Search for the cell housing the specified text and yield its (X, Y) center coordinate. 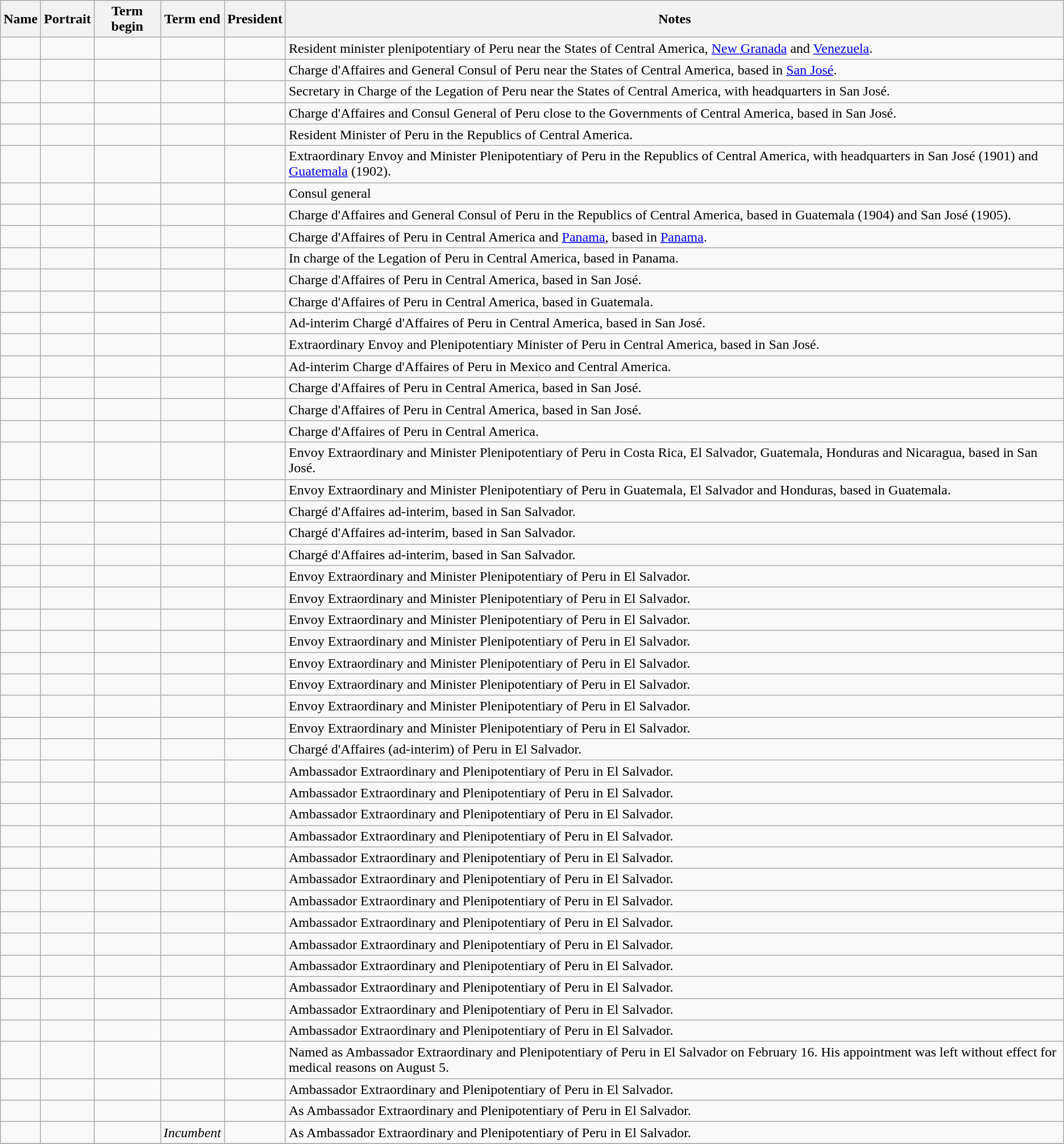
Extraordinary Envoy and Plenipotentiary Minister of Peru in Central America, based in San José. (674, 345)
President (255, 19)
Secretary in Charge of the Legation of Peru near the States of Central America, with headquarters in San José. (674, 91)
Term end (192, 19)
Notes (674, 19)
Incumbent (192, 1133)
Consul general (674, 193)
Chargé d'Affaires (ad-interim) of Peru in El Salvador. (674, 750)
Resident Minister of Peru in the Republics of Central America. (674, 135)
Charge d'Affaires of Peru in Central America and Panama, based in Panama. (674, 236)
Term begin (127, 19)
Resident minister plenipotentiary of Peru near the States of Central America, New Granada and Venezuela. (674, 48)
Charge d'Affaires and Consul General of Peru close to the Governments of Central America, based in San José. (674, 113)
Portrait (68, 19)
In charge of the Legation of Peru in Central America, based in Panama. (674, 258)
Envoy Extraordinary and Minister Plenipotentiary of Peru in Guatemala, El Salvador and Honduras, based in Guatemala. (674, 490)
Charge d'Affaires and General Consul of Peru in the Republics of Central America, based in Guatemala (1904) and San José (1905). (674, 215)
Charge d'Affaires of Peru in Central America, based in Guatemala. (674, 302)
Charge d'Affaires of Peru in Central America. (674, 431)
Charge d'Affaires and General Consul of Peru near the States of Central America, based in San José. (674, 70)
Name (20, 19)
Ad-interim Charge d'Affaires of Peru in Mexico and Central America. (674, 367)
Envoy Extraordinary and Minister Plenipotentiary of Peru in Costa Rica, El Salvador, Guatemala, Honduras and Nicaragua, based in San José. (674, 460)
Ad-interim Chargé d'Affaires of Peru in Central America, based in San José. (674, 323)
